Determine the (X, Y) coordinate at the center of the cell enclosing the given text.  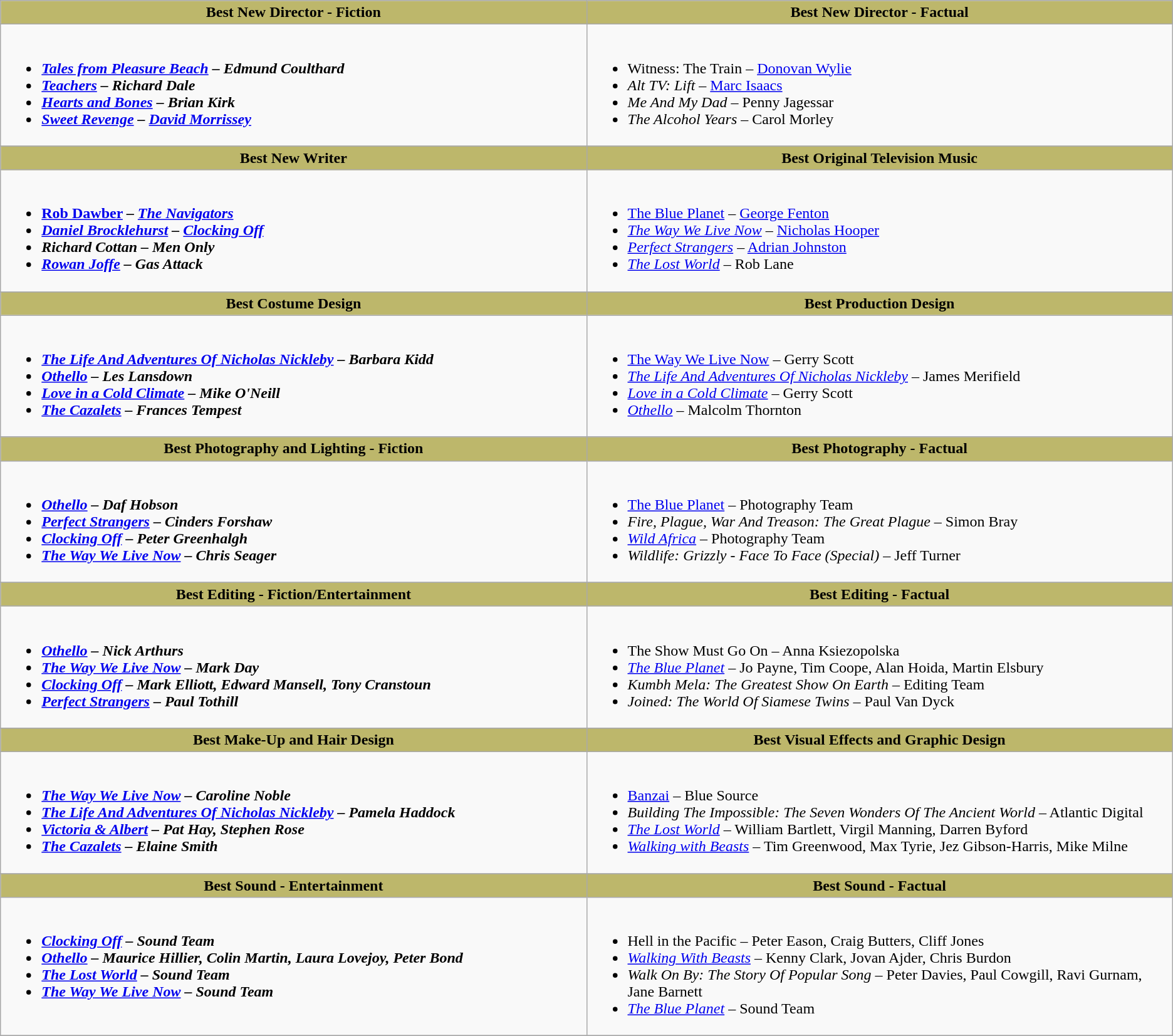
Best Make-Up and Hair Design (293, 740)
The Life And Adventures Of Nicholas Nickleby – Barbara KiddOthello – Les LansdownLove in a Cold Climate – Mike O'NeillThe Cazalets – Frances Tempest (293, 376)
Best Original Television Music (880, 158)
Best Costume Design (293, 303)
Best Sound - Factual (880, 886)
Best Production Design (880, 303)
Best Photography - Factual (880, 449)
Best New Director - Fiction (293, 13)
Best New Director - Factual (880, 13)
Best Photography and Lighting - Fiction (293, 449)
Best Visual Effects and Graphic Design (880, 740)
Othello – Nick ArthursThe Way We Live Now – Mark DayClocking Off – Mark Elliott, Edward Mansell, Tony CranstounPerfect Strangers – Paul Tothill (293, 667)
Othello – Daf HobsonPerfect Strangers – Cinders ForshawClocking Off – Peter GreenhalghThe Way We Live Now – Chris Seager (293, 521)
Witness: The Train – Donovan WylieAlt TV: Lift – Marc IsaacsMe And My Dad – Penny JagessarThe Alcohol Years – Carol Morley (880, 85)
Best Editing - Factual (880, 594)
Best New Writer (293, 158)
Rob Dawber – The NavigatorsDaniel Brocklehurst – Clocking OffRichard Cottan – Men OnlyRowan Joffe – Gas Attack (293, 231)
Tales from Pleasure Beach – Edmund CoulthardTeachers – Richard DaleHearts and Bones – Brian KirkSweet Revenge – David Morrissey (293, 85)
Best Editing - Fiction/Entertainment (293, 594)
The Blue Planet – George FentonThe Way We Live Now – Nicholas HooperPerfect Strangers – Adrian JohnstonThe Lost World – Rob Lane (880, 231)
Best Sound - Entertainment (293, 886)
